Locate the cell with the specified text and output its [X, Y] center coordinate. 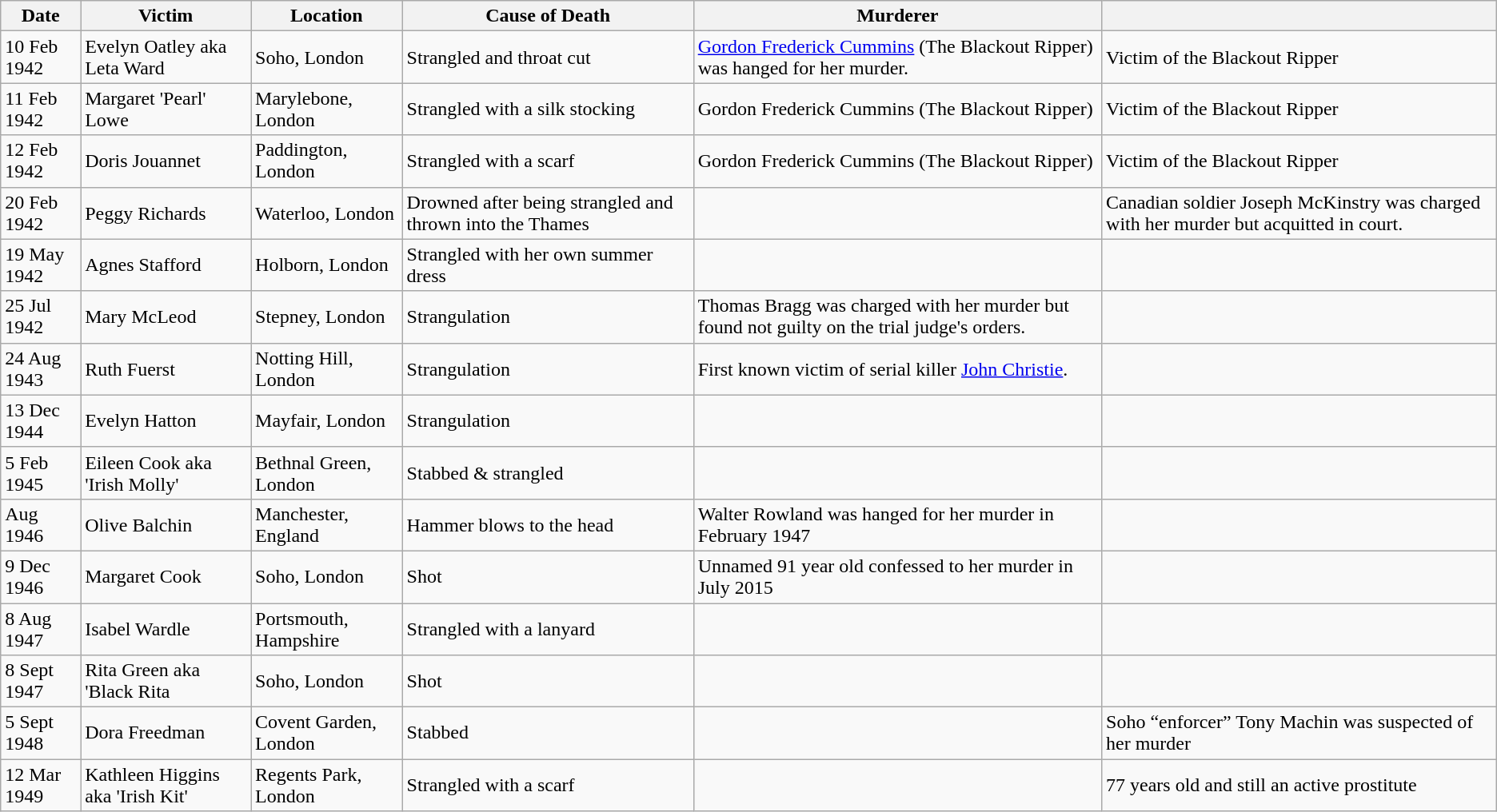
Paddington, London [327, 161]
Dora Freedman [166, 734]
Evelyn Hatton [166, 420]
Waterloo, London [327, 213]
20 Feb 1942 [41, 213]
Aug 1946 [41, 524]
Mary McLeod [166, 316]
Evelyn Oatley aka Leta Ward [166, 58]
Strangled with a lanyard [548, 628]
19 May 1942 [41, 265]
5 Feb 1945 [41, 473]
Notting Hill, London [327, 369]
Covent Garden, London [327, 734]
Ruth Fuerst [166, 369]
Manchester, England [327, 524]
8 Sept 1947 [41, 681]
Hammer blows to the head [548, 524]
First known victim of serial killer John Christie. [897, 369]
Marylebone, London [327, 109]
12 Feb 1942 [41, 161]
Drowned after being strangled and thrown into the Thames [548, 213]
Walter Rowland was hanged for her murder in February 1947 [897, 524]
Eileen Cook aka 'Irish Molly' [166, 473]
Victim [166, 16]
8 Aug 1947 [41, 628]
Location [327, 16]
Strangled with a silk stocking [548, 109]
25 Jul 1942 [41, 316]
Agnes Stafford [166, 265]
Stabbed & strangled [548, 473]
Strangled with her own summer dress [548, 265]
10 Feb 1942 [41, 58]
12 Mar 1949 [41, 785]
Canadian soldier Joseph McKinstry was charged with her murder but acquitted in court. [1299, 213]
77 years old and still an active prostitute [1299, 785]
Isabel Wardle [166, 628]
Regents Park, London [327, 785]
Soho “enforcer” Tony Machin was suspected of her murder [1299, 734]
Portsmouth, Hampshire [327, 628]
Cause of Death [548, 16]
Thomas Bragg was charged with her murder but found not guilty on the trial judge's orders. [897, 316]
Murderer [897, 16]
Rita Green aka 'Black Rita [166, 681]
Peggy Richards [166, 213]
5 Sept 1948 [41, 734]
Margaret 'Pearl' Lowe [166, 109]
Strangled and throat cut [548, 58]
13 Dec 1944 [41, 420]
9 Dec 1946 [41, 577]
Gordon Frederick Cummins (The Blackout Ripper) was hanged for her murder. [897, 58]
Date [41, 16]
11 Feb 1942 [41, 109]
Holborn, London [327, 265]
Kathleen Higgins aka 'Irish Kit' [166, 785]
Stabbed [548, 734]
Unnamed 91 year old confessed to her murder in July 2015 [897, 577]
Doris Jouannet [166, 161]
Olive Balchin [166, 524]
Margaret Cook [166, 577]
24 Aug 1943 [41, 369]
Stepney, London [327, 316]
Bethnal Green, London [327, 473]
Mayfair, London [327, 420]
